Determine the [x, y] coordinate at the center of the cell enclosing the given text.  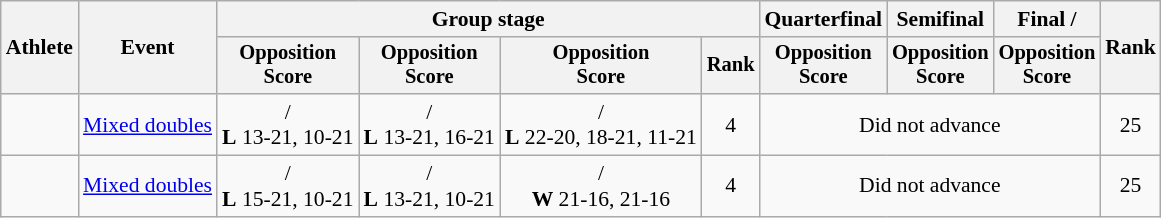
Group stage [488, 19]
/ L 22-20, 18-21, 11-21 [601, 124]
Event [148, 48]
Quarterfinal [823, 19]
Semifinal [940, 19]
Athlete [40, 48]
/ L 13-21, 16-21 [430, 124]
/ L 15-21, 10-21 [288, 186]
/ W 21-16, 21-16 [601, 186]
Final / [1048, 19]
